Pinpoint the cell where the given text exists, returning its [x, y] midpoint coordinate. 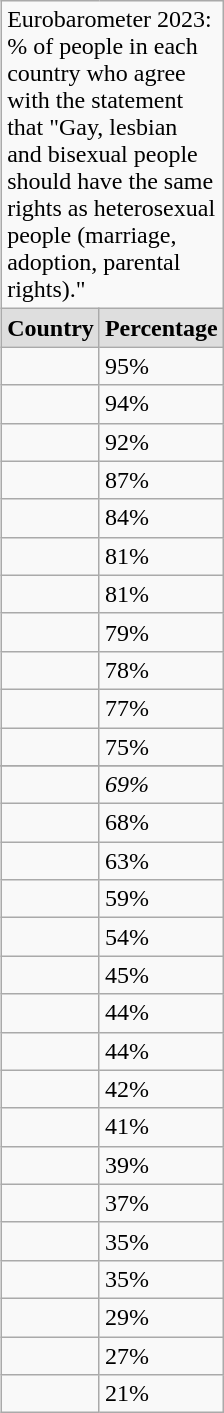
63% [161, 861]
39% [161, 1165]
69% [161, 785]
68% [161, 823]
95% [161, 366]
59% [161, 899]
45% [161, 975]
78% [161, 670]
79% [161, 632]
37% [161, 1203]
Percentage [161, 328]
94% [161, 404]
75% [161, 747]
41% [161, 1127]
54% [161, 937]
27% [161, 1355]
84% [161, 518]
29% [161, 1317]
92% [161, 442]
87% [161, 480]
42% [161, 1089]
21% [161, 1394]
Country [51, 328]
77% [161, 708]
